Pinpoint the cell where the given text exists, returning its (X, Y) midpoint coordinate. 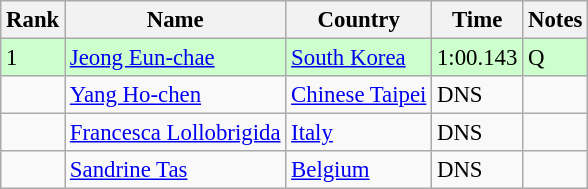
1 (33, 58)
Belgium (359, 170)
Country (359, 20)
1:00.143 (478, 58)
Name (176, 20)
Francesca Lollobrigida (176, 133)
South Korea (359, 58)
Time (478, 20)
Sandrine Tas (176, 170)
Chinese Taipei (359, 95)
Jeong Eun-chae (176, 58)
Notes (556, 20)
Yang Ho-chen (176, 95)
Italy (359, 133)
Q (556, 58)
Rank (33, 20)
